Provide the (X, Y) coordinate of the cell's center where the given text is located.  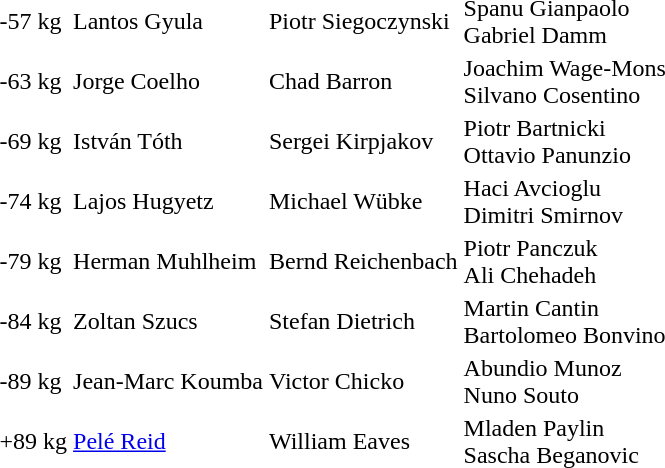
Victor Chicko (363, 382)
Herman Muhlheim (168, 262)
Stefan Dietrich (363, 322)
Bernd Reichenbach (363, 262)
Sergei Kirpjakov (363, 142)
Jean-Marc Koumba (168, 382)
Chad Barron (363, 82)
Lajos Hugyetz (168, 202)
Jorge Coelho (168, 82)
Michael Wübke (363, 202)
Zoltan Szucs (168, 322)
István Tóth (168, 142)
